Output the [X, Y] coordinate of the center of the cell containing the given text.  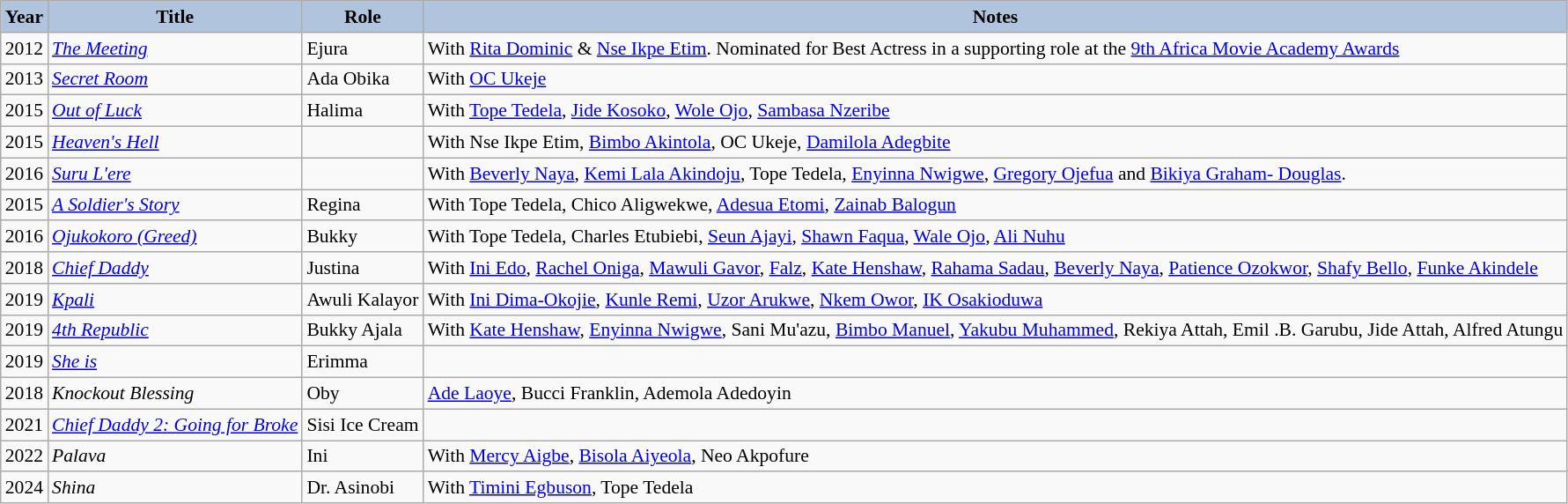
Sisi Ice Cream [363, 425]
Halima [363, 111]
Knockout Blessing [174, 394]
2012 [25, 48]
Dr. Asinobi [363, 488]
2024 [25, 488]
With Mercy Aigbe, Bisola Aiyeola, Neo Akpofure [996, 456]
Justina [363, 268]
With Rita Dominic & Nse Ikpe Etim. Nominated for Best Actress in a supporting role at the 9th Africa Movie Academy Awards [996, 48]
Awuli Kalayor [363, 300]
With Kate Henshaw, Enyinna Nwigwe, Sani Mu'azu, Bimbo Manuel, Yakubu Muhammed, Rekiya Attah, Emil .B. Garubu, Jide Attah, Alfred Atungu [996, 330]
Palava [174, 456]
Role [363, 17]
Ini [363, 456]
Title [174, 17]
Shina [174, 488]
Erimma [363, 362]
Chief Daddy 2: Going for Broke [174, 425]
2022 [25, 456]
With Ini Dima-Okojie, Kunle Remi, Uzor Arukwe, Nkem Owor, IK Osakioduwa [996, 300]
2021 [25, 425]
4th Republic [174, 330]
With Tope Tedela, Charles Etubiebi, Seun Ajayi, Shawn Faqua, Wale Ojo, Ali Nuhu [996, 237]
Regina [363, 205]
She is [174, 362]
With Tope Tedela, Chico Aligwekwe, Adesua Etomi, Zainab Balogun [996, 205]
Secret Room [174, 79]
With Ini Edo, Rachel Oniga, Mawuli Gavor, Falz, Kate Henshaw, Rahama Sadau, Beverly Naya, Patience Ozokwor, Shafy Bello, Funke Akindele [996, 268]
Oby [363, 394]
With Beverly Naya, Kemi Lala Akindoju, Tope Tedela, Enyinna Nwigwe, Gregory Ojefua and Bikiya Graham- Douglas. [996, 174]
Ejura [363, 48]
Bukky [363, 237]
A Soldier's Story [174, 205]
Chief Daddy [174, 268]
The Meeting [174, 48]
Notes [996, 17]
Ade Laoye, Bucci Franklin, Ademola Adedoyin [996, 394]
Kpali [174, 300]
With Tope Tedela, Jide Kosoko, Wole Ojo, Sambasa Nzeribe [996, 111]
Ojukokoro (Greed) [174, 237]
Heaven's Hell [174, 143]
2013 [25, 79]
Ada Obika [363, 79]
Out of Luck [174, 111]
With Timini Egbuson, Tope Tedela [996, 488]
Bukky Ajala [363, 330]
With Nse Ikpe Etim, Bimbo Akintola, OC Ukeje, Damilola Adegbite [996, 143]
Suru L'ere [174, 174]
With OC Ukeje [996, 79]
Year [25, 17]
